Return the (x, y) coordinate for the center point of the cell that contains the specified text.  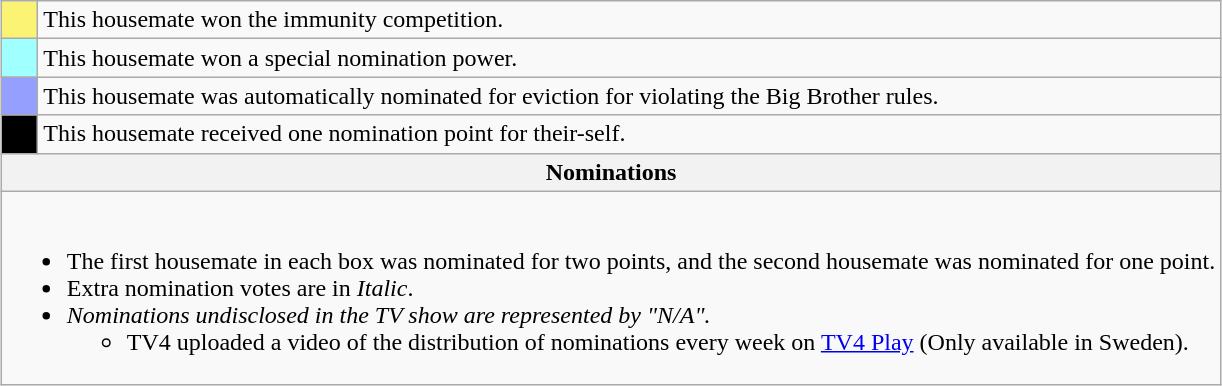
This housemate won the immunity competition. (630, 20)
This housemate received one nomination point for their-self. (630, 134)
This housemate won a special nomination power. (630, 58)
Nominations (610, 172)
This housemate was automatically nominated for eviction for violating the Big Brother rules. (630, 96)
